Detect which cell encompasses the target text, then output its (x, y) center coordinate. 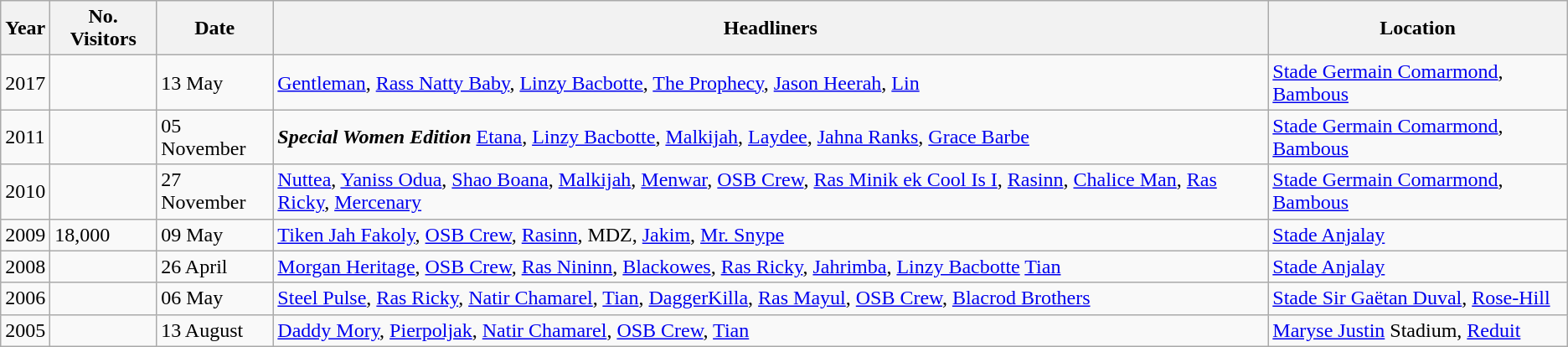
Date (214, 28)
06 May (214, 298)
Location (1417, 28)
2008 (25, 267)
Nuttea, Yaniss Odua, Shao Boana, Malkijah, Menwar, OSB Crew, Ras Minik ek Cool Is I, Rasinn, Chalice Man, Ras Ricky, Mercenary (771, 191)
13 August (214, 330)
2006 (25, 298)
2017 (25, 82)
Year (25, 28)
09 May (214, 235)
Tiken Jah Fakoly, OSB Crew, Rasinn, MDZ, Jakim, Mr. Snype (771, 235)
Special Women Edition Etana, Linzy Bacbotte, Malkijah, Laydee, Jahna Ranks, Grace Barbe (771, 137)
2009 (25, 235)
Morgan Heritage, OSB Crew, Ras Nininn, Blackowes, Ras Ricky, Jahrimba, Linzy Bacbotte Tian (771, 267)
2005 (25, 330)
26 April (214, 267)
Maryse Justin Stadium, Reduit (1417, 330)
2010 (25, 191)
2011 (25, 137)
Headliners (771, 28)
Daddy Mory, Pierpoljak, Natir Chamarel, OSB Crew, Tian (771, 330)
13 May (214, 82)
No. Visitors (104, 28)
Gentleman, Rass Natty Baby, Linzy Bacbotte, The Prophecy, Jason Heerah, Lin (771, 82)
Stade Sir Gaëtan Duval, Rose-Hill (1417, 298)
27 November (214, 191)
05 November (214, 137)
Steel Pulse, Ras Ricky, Natir Chamarel, Tian, DaggerKilla, Ras Mayul, OSB Crew, Blacrod Brothers (771, 298)
18,000 (104, 235)
